Return the (x, y) coordinate for the center point of the cell that contains the specified text.  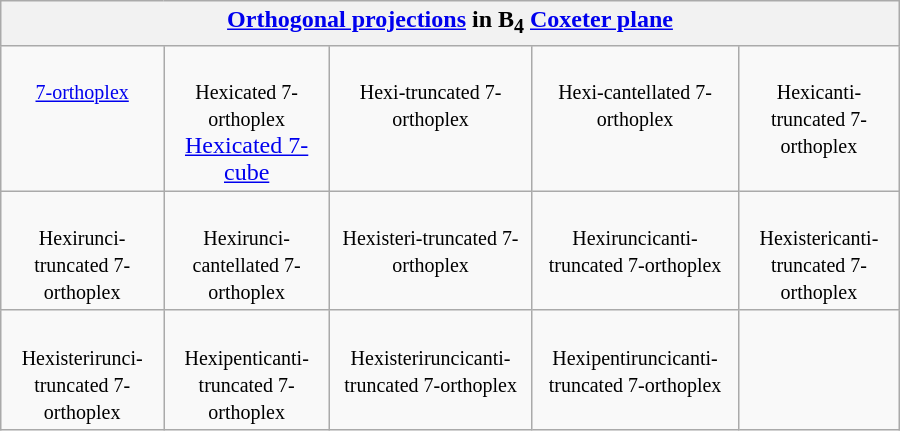
Hexipenticanti-truncated 7-orthoplex (247, 370)
Hexicanti-truncated 7-orthoplex (820, 118)
Hexi-truncated 7-orthoplex (431, 118)
Hexisteriruncicanti-truncated 7-orthoplex (431, 370)
Hexiruncicanti-truncated 7-orthoplex (634, 250)
Hexistericanti-truncated 7-orthoplex (820, 250)
Hexirunci-cantellated 7-orthoplex (247, 250)
Hexipentiruncicanti-truncated 7-orthoplex (634, 370)
Hexi-cantellated 7-orthoplex (634, 118)
Hexisteri-truncated 7-orthoplex (431, 250)
7-orthoplex (82, 118)
Orthogonal projections in B4 Coxeter plane (450, 23)
Hexicated 7-orthoplexHexicated 7-cube (247, 118)
Hexirunci-truncated 7-orthoplex (82, 250)
Hexisterirunci-truncated 7-orthoplex (82, 370)
